Pinpoint the cell where the given text exists, returning its (X, Y) midpoint coordinate. 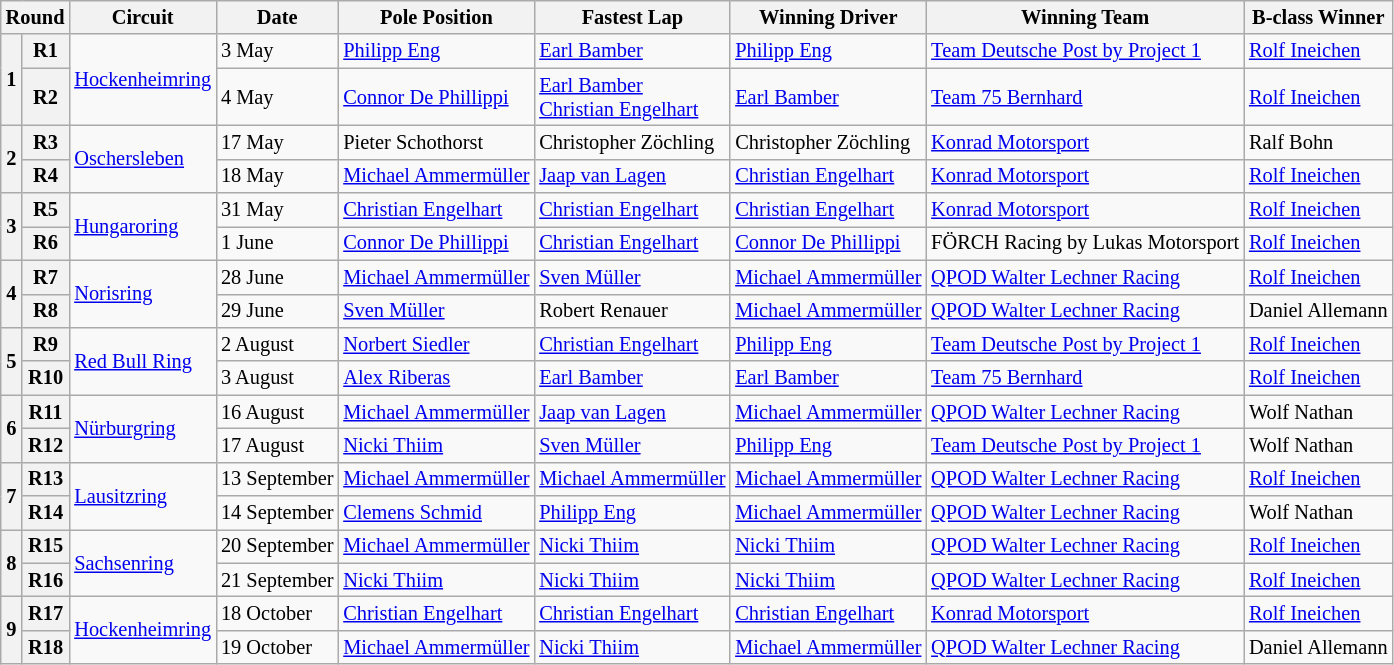
4 (12, 294)
R12 (46, 445)
R7 (46, 277)
9 (12, 630)
2 August (277, 344)
Winning Driver (828, 17)
7 (12, 496)
R1 (46, 51)
Hungaroring (142, 226)
17 May (277, 142)
5 (12, 360)
3 May (277, 51)
29 June (277, 311)
6 (12, 428)
R17 (46, 613)
R13 (46, 479)
R2 (46, 97)
Norisring (142, 294)
20 September (277, 546)
R18 (46, 647)
Fastest Lap (632, 17)
R5 (46, 210)
18 October (277, 613)
14 September (277, 513)
Lausitzring (142, 496)
R4 (46, 176)
Date (277, 17)
Alex Riberas (436, 378)
R10 (46, 378)
Round (36, 17)
FÖRCH Racing by Lukas Motorsport (1085, 243)
Circuit (142, 17)
8 (12, 562)
19 October (277, 647)
Earl Bamber Christian Engelhart (632, 97)
1 June (277, 243)
Pole Position (436, 17)
28 June (277, 277)
3 (12, 226)
Winning Team (1085, 17)
Nürburgring (142, 428)
R6 (46, 243)
Clemens Schmid (436, 513)
R11 (46, 412)
R8 (46, 311)
21 September (277, 580)
31 May (277, 210)
16 August (277, 412)
Ralf Bohn (1318, 142)
R14 (46, 513)
17 August (277, 445)
R3 (46, 142)
Norbert Siedler (436, 344)
3 August (277, 378)
Red Bull Ring (142, 360)
Robert Renauer (632, 311)
Pieter Schothorst (436, 142)
1 (12, 80)
18 May (277, 176)
R9 (46, 344)
Sachsenring (142, 562)
R15 (46, 546)
B-class Winner (1318, 17)
Oschersleben (142, 158)
R16 (46, 580)
4 May (277, 97)
13 September (277, 479)
2 (12, 158)
